Capture the cell that displays the provided text and extract its (x, y) central coordinate. 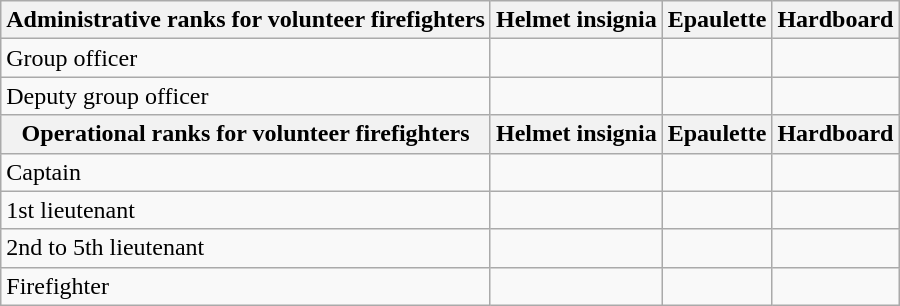
Administrative ranks for volunteer firefighters (246, 20)
Deputy group officer (246, 96)
Group officer (246, 58)
Captain (246, 172)
2nd to 5th lieutenant (246, 248)
Firefighter (246, 286)
Operational ranks for volunteer firefighters (246, 134)
1st lieutenant (246, 210)
